Detect which cell encompasses the target text, then output its [x, y] center coordinate. 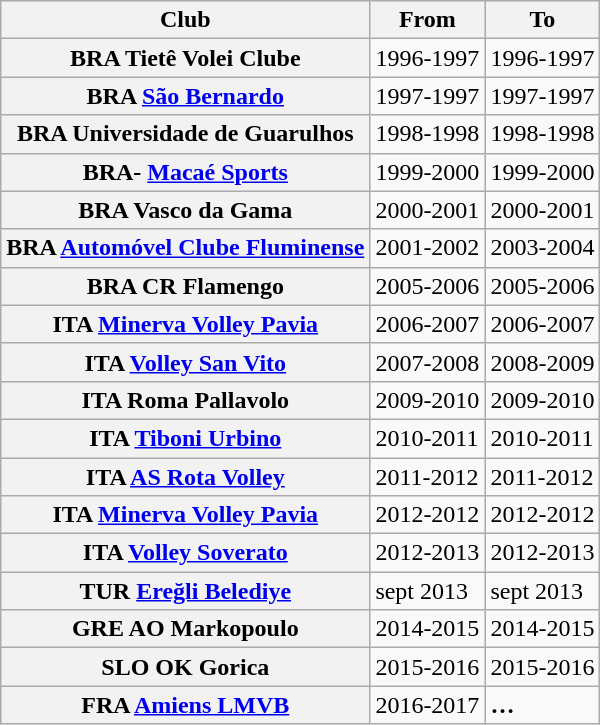
ITA AS Rota Volley [186, 477]
GRE AO Markopoulo [186, 629]
2016-2017 [428, 705]
ITA Volley Soverato [186, 553]
ITA Volley San Vito [186, 362]
To [542, 20]
ITA Tiboni Urbino [186, 438]
BRA- Macaé Sports [186, 172]
BRA CR Flamengo [186, 286]
From [428, 20]
BRA Automóvel Clube Fluminense [186, 248]
2003-2004 [542, 248]
BRA Vasco da Gama [186, 210]
BRA Universidade de Guarulhos [186, 134]
Club [186, 20]
ITA Roma Pallavolo [186, 400]
FRA Amiens LMVB [186, 705]
2001-2002 [428, 248]
2008-2009 [542, 362]
… [542, 705]
BRA Tietê Volei Clube [186, 58]
SLO OK Gorica [186, 667]
TUR Ereğli Belediye [186, 591]
BRA São Bernardo [186, 96]
2007-2008 [428, 362]
